Extract the (X, Y) coordinate from the center of the cell holding the provided text.  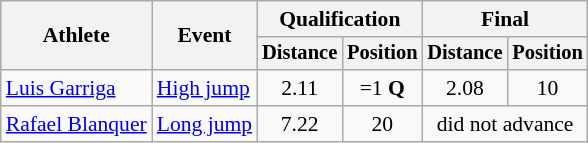
Qualification (340, 19)
Rafael Blanquer (76, 124)
=1 Q (382, 88)
20 (382, 124)
2.11 (300, 88)
7.22 (300, 124)
Luis Garriga (76, 88)
Final (504, 19)
Athlete (76, 36)
High jump (204, 88)
Long jump (204, 124)
2.08 (464, 88)
Event (204, 36)
10 (547, 88)
did not advance (504, 124)
